Output the (X, Y) coordinate of the center of the cell containing the given text.  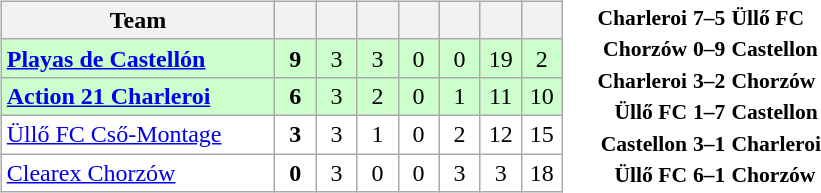
Action 21 Charleroi (138, 96)
Team (138, 20)
15 (542, 134)
6 (296, 96)
19 (500, 58)
7–5 (710, 17)
Clearex Chorzów (138, 173)
1–7 (710, 112)
9 (296, 58)
18 (542, 173)
6–1 (710, 175)
Chorzów (642, 49)
Üllő FC Cső-Montage (138, 134)
Castellon (642, 143)
11 (500, 96)
12 (500, 134)
Playas de Castellón (138, 58)
3–2 (710, 80)
0–9 (710, 49)
10 (542, 96)
3–1 (710, 143)
